From the cell containing the given text, extract its center point as (x, y) coordinate. 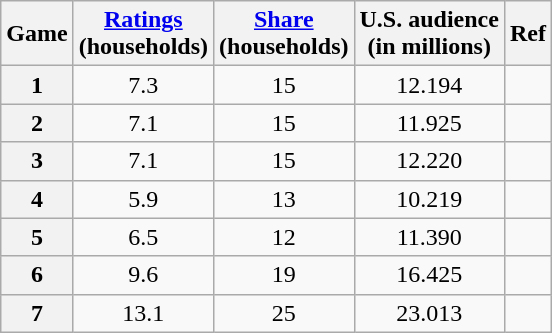
13.1 (143, 313)
6 (37, 275)
Game (37, 34)
1 (37, 85)
12.220 (429, 161)
4 (37, 199)
12 (284, 237)
9.6 (143, 275)
2 (37, 123)
11.925 (429, 123)
16.425 (429, 275)
7.3 (143, 85)
13 (284, 199)
5.9 (143, 199)
12.194 (429, 85)
23.013 (429, 313)
U.S. audience(in millions) (429, 34)
10.219 (429, 199)
5 (37, 237)
3 (37, 161)
Ratings(households) (143, 34)
7 (37, 313)
11.390 (429, 237)
19 (284, 275)
Ref (528, 34)
Share(households) (284, 34)
25 (284, 313)
6.5 (143, 237)
